From the cell containing the given text, extract its center point as [X, Y] coordinate. 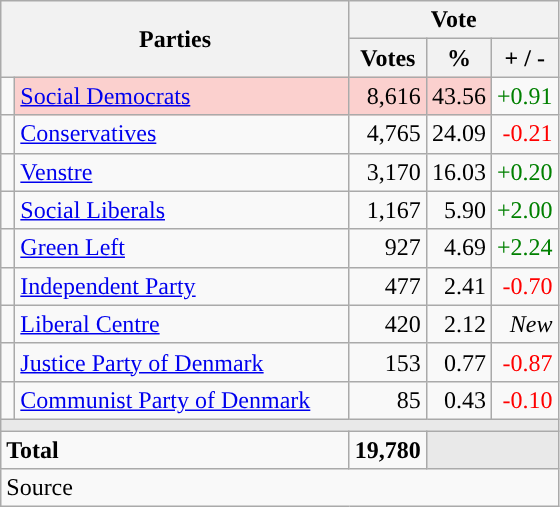
4.69 [458, 248]
Communist Party of Denmark [182, 400]
0.77 [458, 362]
Votes [388, 58]
2.41 [458, 286]
5.90 [458, 210]
1,167 [388, 210]
8,616 [388, 96]
19,780 [388, 449]
New [524, 324]
-0.21 [524, 134]
Vote [454, 20]
Social Liberals [182, 210]
16.03 [458, 172]
+0.91 [524, 96]
477 [388, 286]
-0.10 [524, 400]
43.56 [458, 96]
420 [388, 324]
+0.20 [524, 172]
Conservatives [182, 134]
Source [280, 488]
Independent Party [182, 286]
Justice Party of Denmark [182, 362]
-0.87 [524, 362]
+ / - [524, 58]
0.43 [458, 400]
4,765 [388, 134]
85 [388, 400]
927 [388, 248]
Liberal Centre [182, 324]
+2.24 [524, 248]
Venstre [182, 172]
% [458, 58]
Green Left [182, 248]
Social Democrats [182, 96]
Parties [176, 39]
3,170 [388, 172]
+2.00 [524, 210]
24.09 [458, 134]
153 [388, 362]
-0.70 [524, 286]
Total [176, 449]
2.12 [458, 324]
